Return the [x, y] coordinate for the center point of the cell that contains the specified text.  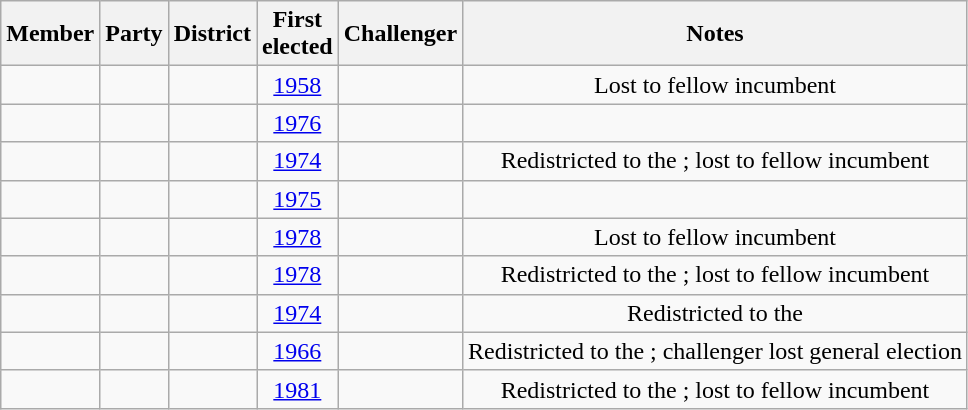
Challenger [400, 34]
1976 [297, 123]
Member [50, 34]
Redistricted to the ; challenger lost general election [716, 351]
1975 [297, 199]
Firstelected [297, 34]
1981 [297, 389]
District [212, 34]
1966 [297, 351]
Party [134, 34]
Notes [716, 34]
1958 [297, 85]
Redistricted to the [716, 313]
